Output the (X, Y) coordinate of the center of the cell containing the given text.  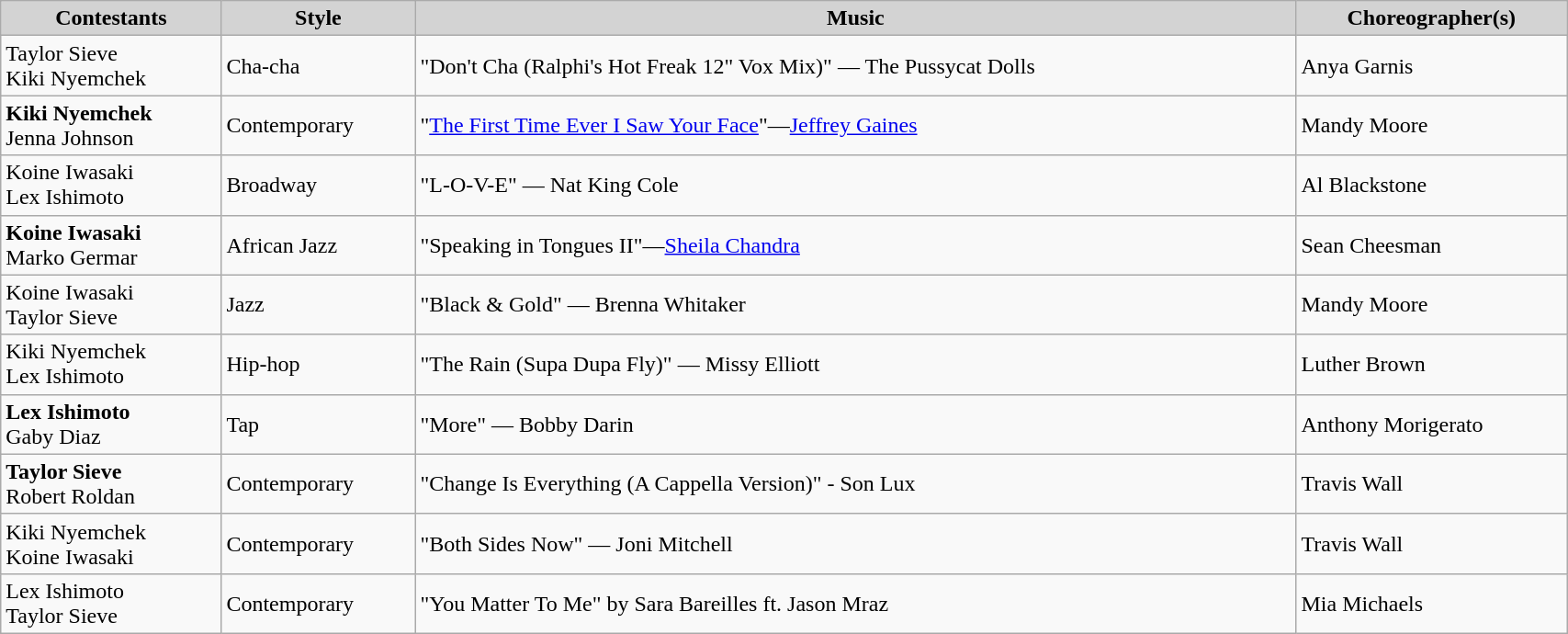
Anya Garnis (1431, 66)
"L-O-V-E" — Nat King Cole (856, 186)
"Both Sides Now" — Joni Mitchell (856, 544)
Contestants (111, 18)
Koine IwasakiMarko Germar (111, 244)
Lex IshimotoGaby Diaz (111, 425)
Style (318, 18)
Tap (318, 425)
"More" — Bobby Darin (856, 425)
"Change Is Everything (A Cappella Version)" - Son Lux (856, 483)
"Speaking in Tongues II"—Sheila Chandra (856, 244)
Koine IwasakiTaylor Sieve (111, 305)
Kiki NyemchekJenna Johnson (111, 125)
Koine IwasakiLex Ishimoto (111, 186)
Hip-hop (318, 364)
Mia Michaels (1431, 603)
"The Rain (Supa Dupa Fly)" — Missy Elliott (856, 364)
Choreographer(s) (1431, 18)
"You Matter To Me" by Sara Bareilles ft. Jason Mraz (856, 603)
Kiki NyemchekLex Ishimoto (111, 364)
Jazz (318, 305)
Taylor SieveRobert Roldan (111, 483)
Luther Brown (1431, 364)
Taylor SieveKiki Nyemchek (111, 66)
African Jazz (318, 244)
Sean Cheesman (1431, 244)
Al Blackstone (1431, 186)
Kiki NyemchekKoine Iwasaki (111, 544)
Anthony Morigerato (1431, 425)
"Don't Cha (Ralphi's Hot Freak 12" Vox Mix)" — The Pussycat Dolls (856, 66)
"The First Time Ever I Saw Your Face"—Jeffrey Gaines (856, 125)
Lex IshimotoTaylor Sieve (111, 603)
Music (856, 18)
Cha-cha (318, 66)
"Black & Gold" — Brenna Whitaker (856, 305)
Broadway (318, 186)
